Return the (X, Y) coordinate for the center point of the cell that contains the specified text.  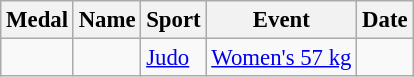
Name (107, 20)
Judo (174, 58)
Date (385, 20)
Medal (38, 20)
Women's 57 kg (282, 58)
Sport (174, 20)
Event (282, 20)
